Scan for the cell matching the given text and deliver its (x, y) coordinate at center. 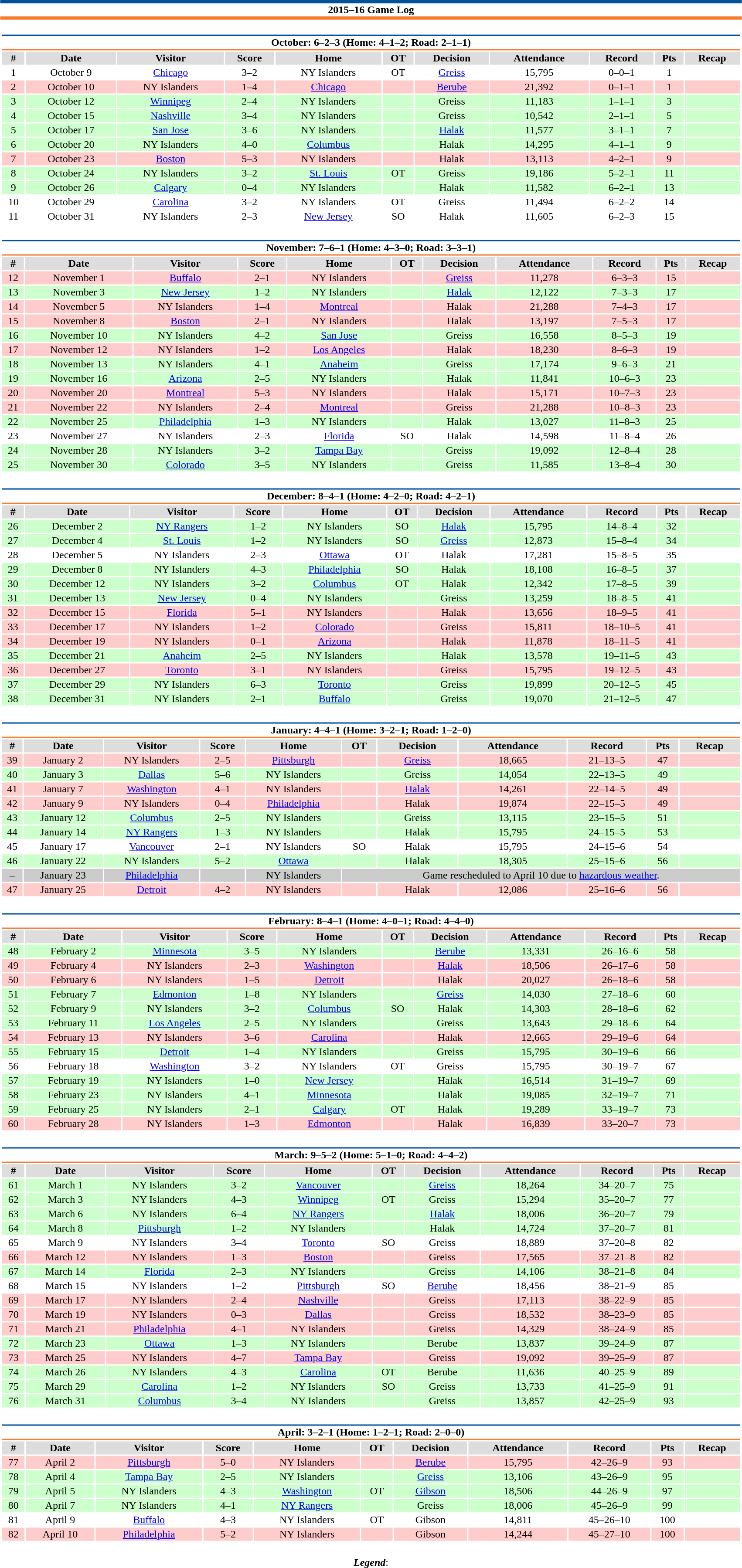
October 17 (71, 130)
27 (13, 541)
March 14 (65, 1271)
44 (12, 832)
17,174 (544, 364)
45–27–10 (609, 1534)
19–11–5 (622, 656)
18–11–5 (622, 641)
11,878 (538, 641)
7–3–3 (625, 292)
13,656 (538, 612)
7–5–3 (625, 321)
4–0 (249, 144)
6–4 (239, 1214)
December 27 (77, 670)
18 (13, 364)
13,106 (518, 1477)
December 4 (77, 541)
April 5 (60, 1491)
14,724 (530, 1229)
33 (13, 627)
18,456 (530, 1286)
13,197 (544, 321)
14,030 (536, 994)
2 (13, 87)
10,542 (539, 115)
6 (13, 144)
8 (13, 173)
48 (13, 951)
March: 9–5–2 (Home: 5–1–0; Road: 4–4–2) (371, 1155)
37–20–8 (617, 1242)
22–15–5 (607, 803)
33–20–7 (620, 1124)
11,636 (530, 1372)
45–26–9 (609, 1506)
October 9 (71, 73)
14–8–4 (622, 526)
18,108 (538, 570)
35–20–7 (617, 1200)
April 4 (60, 1477)
October: 6–2–3 (Home: 4–1–2; Road: 2–1–1) (371, 43)
18,305 (513, 861)
November 25 (79, 421)
16 (13, 335)
January 22 (63, 861)
12 (13, 278)
4 (13, 115)
December 21 (77, 656)
February: 8–4–1 (Home: 4–0–1; Road: 4–4–0) (371, 921)
39–25–9 (617, 1358)
18–8–5 (622, 598)
30–19–7 (620, 1066)
March 23 (65, 1344)
16,558 (544, 335)
1–8 (252, 994)
March 8 (65, 1229)
7–4–3 (625, 306)
December 15 (77, 612)
March 21 (65, 1329)
December 13 (77, 598)
57 (13, 1080)
78 (13, 1477)
17–8–5 (622, 584)
November 16 (79, 379)
11–8–4 (625, 436)
11–8–3 (625, 421)
February 9 (73, 1009)
13,259 (538, 598)
15–8–5 (622, 555)
39–24–9 (617, 1344)
19,070 (538, 699)
41–25–9 (617, 1386)
18,264 (530, 1185)
31 (13, 598)
15,294 (530, 1200)
80 (13, 1506)
32–19–7 (620, 1095)
February 13 (73, 1038)
6–2–3 (622, 217)
50 (13, 980)
2–1–1 (622, 115)
13,578 (538, 656)
January: 4–4–1 (Home: 3–2–1; Road: 1–2–0) (371, 730)
December 31 (77, 699)
December 29 (77, 685)
18,889 (530, 1242)
11,183 (539, 102)
72 (13, 1344)
5–1 (258, 612)
February 19 (73, 1080)
2015–16 Game Log (371, 10)
38–22–9 (617, 1300)
17,565 (530, 1257)
34–20–7 (617, 1185)
22–13–5 (607, 774)
December 2 (77, 526)
4–1–1 (622, 144)
8–6–3 (625, 350)
38–21–9 (617, 1286)
15,811 (538, 627)
November 30 (79, 465)
11,278 (544, 278)
12,873 (538, 541)
10–6–3 (625, 379)
February 2 (73, 951)
20,027 (536, 980)
29–19–6 (620, 1038)
31–19–7 (620, 1080)
February 23 (73, 1095)
March 19 (65, 1315)
42–25–9 (617, 1401)
March 9 (65, 1242)
18,665 (513, 760)
December 12 (77, 584)
April 10 (60, 1534)
55 (13, 1052)
February 28 (73, 1124)
44–26–9 (609, 1491)
October 23 (71, 159)
42–26–9 (609, 1462)
March 1 (65, 1185)
5–0 (228, 1462)
26–16–6 (620, 951)
99 (667, 1506)
10 (13, 202)
12,665 (536, 1038)
33–19–7 (620, 1109)
14,244 (518, 1534)
February 11 (73, 1023)
November 8 (79, 321)
10–8–3 (625, 407)
October 24 (71, 173)
26–17–6 (620, 965)
5–6 (222, 774)
February 6 (73, 980)
December: 8–4–1 (Home: 4–2–0; Road: 4–2–1) (371, 496)
6–3 (258, 685)
November: 7–6–1 (Home: 4–3–0; Road: 3–3–1) (371, 248)
January 17 (63, 847)
12,122 (544, 292)
40 (12, 774)
0–0–1 (622, 73)
9–6–3 (625, 364)
27–18–6 (620, 994)
89 (669, 1372)
February 7 (73, 994)
5–2–1 (622, 173)
18,532 (530, 1315)
19–12–5 (622, 670)
18–9–5 (622, 612)
October 31 (71, 217)
January 7 (63, 789)
March 29 (65, 1386)
65 (13, 1242)
March 15 (65, 1286)
November 12 (79, 350)
21,392 (539, 87)
19,085 (536, 1095)
13,857 (530, 1401)
December 17 (77, 627)
74 (13, 1372)
36 (13, 670)
25–15–6 (607, 861)
38–21–8 (617, 1271)
October 15 (71, 115)
0–3 (239, 1315)
24 (13, 450)
12,086 (513, 889)
13–8–4 (625, 465)
March 25 (65, 1358)
18,230 (544, 350)
45–26–10 (609, 1520)
November 20 (79, 393)
76 (13, 1401)
November 22 (79, 407)
24–15–6 (607, 847)
3–1 (258, 670)
October 26 (71, 188)
14,303 (536, 1009)
36–20–7 (617, 1214)
January 12 (63, 818)
30–19–6 (620, 1052)
4–2–1 (622, 159)
20–12–5 (622, 685)
– (12, 876)
37–20–7 (617, 1229)
16,514 (536, 1080)
14,261 (513, 789)
52 (13, 1009)
24–15–5 (607, 832)
March 6 (65, 1214)
February 25 (73, 1109)
12,342 (538, 584)
17,113 (530, 1300)
January 14 (63, 832)
1–5 (252, 980)
91 (669, 1386)
13,331 (536, 951)
11,605 (539, 217)
October 12 (71, 102)
22 (13, 421)
15,171 (544, 393)
13,115 (513, 818)
17,281 (538, 555)
November 13 (79, 364)
29–18–6 (620, 1023)
13,113 (539, 159)
January 23 (63, 876)
November 3 (79, 292)
59 (13, 1109)
13,643 (536, 1023)
March 17 (65, 1300)
84 (669, 1271)
January 2 (63, 760)
10–7–3 (625, 393)
October 10 (71, 87)
April 2 (60, 1462)
3–1–1 (622, 130)
November 5 (79, 306)
11,585 (544, 465)
43–26–9 (609, 1477)
26–18–6 (620, 980)
38–24–9 (617, 1329)
14,598 (544, 436)
March 12 (65, 1257)
14,329 (530, 1329)
0–1–1 (622, 87)
70 (13, 1315)
January 9 (63, 803)
29 (13, 570)
11,577 (539, 130)
November 28 (79, 450)
November 10 (79, 335)
38 (13, 699)
6–2–1 (622, 188)
19,899 (538, 685)
21–12–5 (622, 699)
19,186 (539, 173)
28–18–6 (620, 1009)
6–3–3 (625, 278)
40–25–9 (617, 1372)
4–7 (239, 1358)
March 26 (65, 1372)
11,582 (539, 188)
February 15 (73, 1052)
November 27 (79, 436)
19,289 (536, 1109)
20 (13, 393)
46 (12, 861)
14,106 (530, 1271)
Game rescheduled to April 10 due to hazardous weather. (541, 876)
21–13–5 (607, 760)
11,494 (539, 202)
April 9 (60, 1520)
95 (667, 1477)
13,733 (530, 1386)
11,841 (544, 379)
1–0 (252, 1080)
37–21–8 (617, 1257)
March 3 (65, 1200)
63 (13, 1214)
12–8–4 (625, 450)
February 4 (73, 965)
14,054 (513, 774)
8–5–3 (625, 335)
January 25 (63, 889)
14,811 (518, 1520)
42 (12, 803)
0–1 (258, 641)
November 1 (79, 278)
April 7 (60, 1506)
1–1–1 (622, 102)
19,874 (513, 803)
68 (13, 1286)
October 20 (71, 144)
23–15–5 (607, 818)
December 19 (77, 641)
March 31 (65, 1401)
97 (667, 1491)
18–10–5 (622, 627)
25–16–6 (607, 889)
14,295 (539, 144)
December 5 (77, 555)
13,837 (530, 1344)
16–8–5 (622, 570)
February 18 (73, 1066)
6–2–2 (622, 202)
January 3 (63, 774)
December 8 (77, 570)
16,839 (536, 1124)
April: 3–2–1 (Home: 1–2–1; Road: 2–0–0) (371, 1432)
22–14–5 (607, 789)
13,027 (544, 421)
15–8–4 (622, 541)
October 29 (71, 202)
61 (13, 1185)
38–23–9 (617, 1315)
